Extract the (x, y) coordinate from the center of the cell holding the provided text.  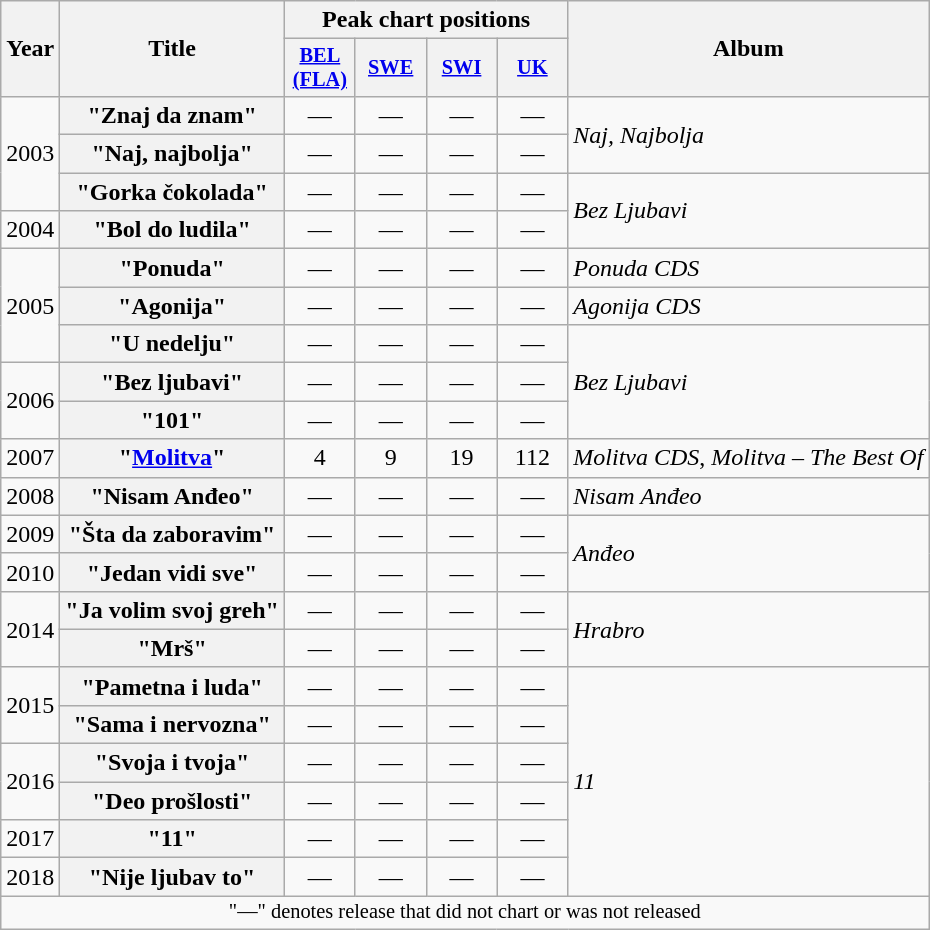
19 (462, 458)
"Bol do ludila" (172, 230)
"Pametna i luda" (172, 686)
2005 (30, 306)
Nisam Anđeo (748, 496)
Peak chart positions (426, 20)
4 (320, 458)
"—" denotes release that did not chart or was not released (465, 913)
2008 (30, 496)
"Ponuda" (172, 268)
Album (748, 49)
SWI (462, 68)
"Šta da zaboravim" (172, 534)
2004 (30, 230)
2015 (30, 705)
"Jedan vidi sve" (172, 572)
11 (748, 781)
"U nedelju" (172, 344)
Anđeo (748, 553)
Ponuda CDS (748, 268)
"11" (172, 839)
Title (172, 49)
"Molitva" (172, 458)
2006 (30, 401)
"Mrš" (172, 648)
Naj, Najbolja (748, 134)
UK (532, 68)
"Deo prošlosti" (172, 801)
Molitva CDS, Molitva – The Best Of (748, 458)
SWE (390, 68)
112 (532, 458)
2003 (30, 153)
Hrabro (748, 629)
"Svoja i tvoja" (172, 763)
2014 (30, 629)
"Bez ljubavi" (172, 382)
2007 (30, 458)
Year (30, 49)
"Sama i nervozna" (172, 724)
2009 (30, 534)
2017 (30, 839)
"Naj, najbolja" (172, 154)
2018 (30, 877)
"Ja volim svoj greh" (172, 610)
Agonija CDS (748, 306)
2016 (30, 782)
"Gorka čokolada" (172, 192)
"Nisam Anđeo" (172, 496)
"101" (172, 420)
"Agonija" (172, 306)
"Nije ljubav to" (172, 877)
2010 (30, 572)
9 (390, 458)
BEL(FLA) (320, 68)
"Znaj da znam" (172, 115)
